Output the (x, y) coordinate of the center of the cell containing the given text.  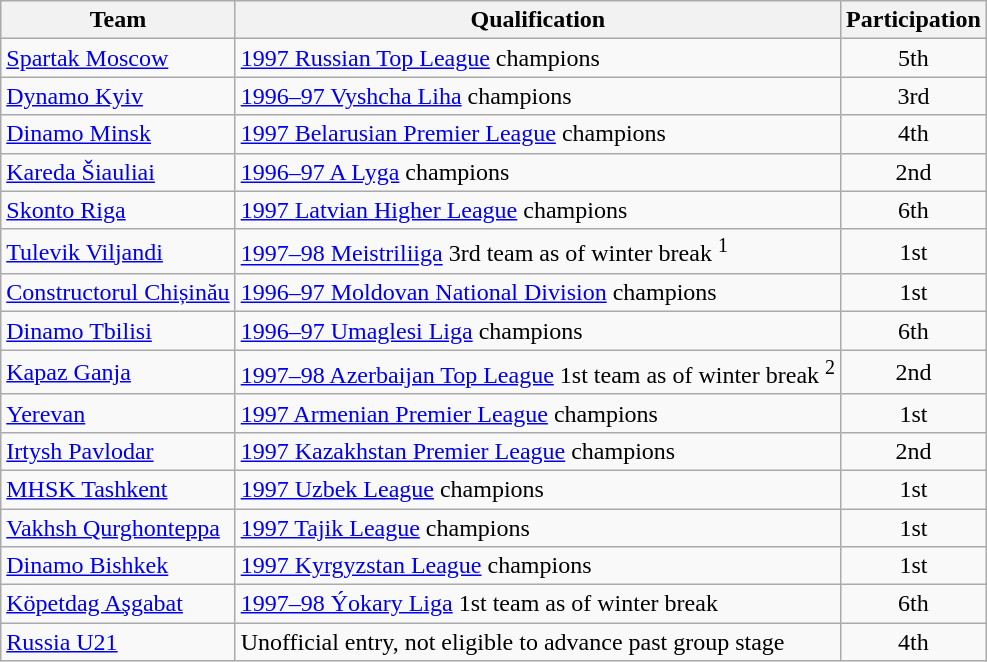
1997–98 Meistriliiga 3rd team as of winter break 1 (538, 252)
1997–98 Azerbaijan Top League 1st team as of winter break 2 (538, 372)
Kapaz Ganja (118, 372)
1996–97 A Lyga champions (538, 172)
1997 Uzbek League champions (538, 489)
1997–98 Ýokary Liga 1st team as of winter break (538, 604)
Qualification (538, 20)
Russia U21 (118, 642)
Yerevan (118, 413)
1997 Kazakhstan Premier League champions (538, 451)
Skonto Riga (118, 210)
Dinamo Tbilisi (118, 331)
MHSK Tashkent (118, 489)
Participation (914, 20)
Spartak Moscow (118, 58)
Team (118, 20)
1997 Kyrgyzstan League champions (538, 566)
1996–97 Moldovan National Division champions (538, 293)
Constructorul Chișinău (118, 293)
Dinamo Bishkek (118, 566)
Dynamo Kyiv (118, 96)
Köpetdag Aşgabat (118, 604)
1997 Belarusian Premier League champions (538, 134)
Tulevik Viljandi (118, 252)
Dinamo Minsk (118, 134)
Irtysh Pavlodar (118, 451)
1996–97 Umaglesi Liga champions (538, 331)
Vakhsh Qurghonteppa (118, 528)
1997 Armenian Premier League champions (538, 413)
1997 Tajik League champions (538, 528)
3rd (914, 96)
1996–97 Vyshcha Liha champions (538, 96)
1997 Latvian Higher League champions (538, 210)
5th (914, 58)
Unofficial entry, not eligible to advance past group stage (538, 642)
Kareda Šiauliai (118, 172)
1997 Russian Top League champions (538, 58)
